For the text-containing cell, return its midpoint in [X, Y] coordinate format. 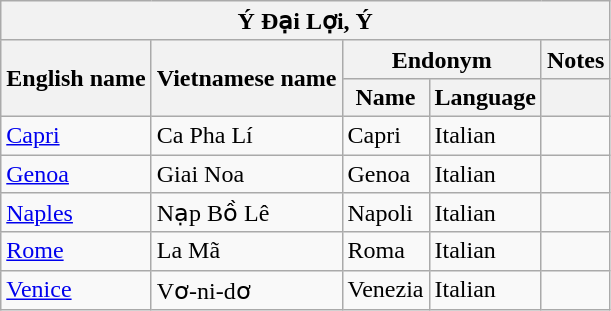
English name [76, 78]
Venezia [386, 290]
Ca Pha Lí [246, 135]
Notes [575, 59]
Language [485, 97]
La Mã [246, 251]
Giai Noa [246, 173]
Endonym [442, 59]
Name [386, 97]
Vietnamese name [246, 78]
Venice [76, 290]
Naples [76, 213]
Nạp Bồ Lê [246, 213]
Roma [386, 251]
Napoli [386, 213]
Ý Đại Lợi, Ý [306, 21]
Rome [76, 251]
Vơ-ni-dơ [246, 290]
